Return the [X, Y] coordinate for the center point of the cell that contains the specified text.  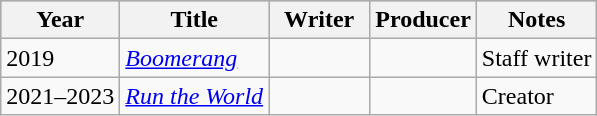
Staff writer [536, 58]
Run the World [194, 96]
Boomerang [194, 58]
Notes [536, 20]
Writer [320, 20]
Year [60, 20]
Creator [536, 96]
2019 [60, 58]
Producer [424, 20]
2021–2023 [60, 96]
Title [194, 20]
